Return the (X, Y) coordinate for the center point of the cell that contains the specified text.  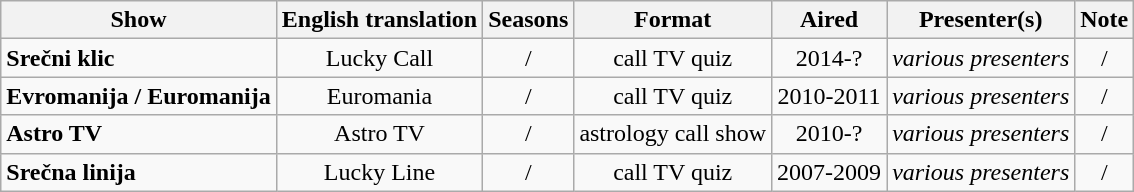
English translation (379, 20)
Seasons (528, 20)
Srečna linija (139, 172)
Lucky Call (379, 58)
Format (673, 20)
Euromania (379, 96)
Note (1104, 20)
Show (139, 20)
Aired (830, 20)
2010-? (830, 134)
astrology call show (673, 134)
2007-2009 (830, 172)
Lucky Line (379, 172)
Evromanija / Euromanija (139, 96)
Presenter(s) (981, 20)
Srečni klic (139, 58)
2014-? (830, 58)
2010-2011 (830, 96)
